Pinpoint the cell where the given text exists, returning its (x, y) midpoint coordinate. 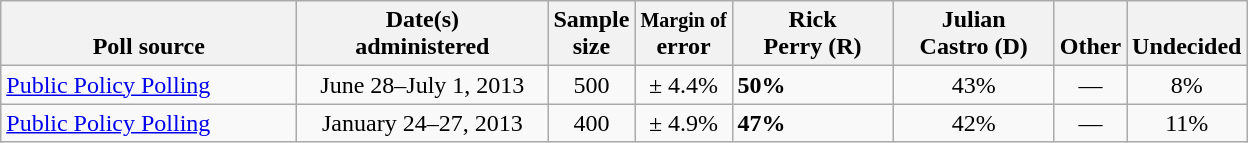
Poll source (149, 34)
43% (974, 85)
June 28–July 1, 2013 (422, 85)
500 (592, 85)
Undecided (1187, 34)
11% (1187, 123)
Date(s)administered (422, 34)
JulianCastro (D) (974, 34)
400 (592, 123)
47% (812, 123)
42% (974, 123)
Other (1090, 34)
8% (1187, 85)
January 24–27, 2013 (422, 123)
± 4.9% (684, 123)
Margin oferror (684, 34)
50% (812, 85)
RickPerry (R) (812, 34)
± 4.4% (684, 85)
Samplesize (592, 34)
